Identify which cell holds the provided text, then report its [X, Y] central coordinate. 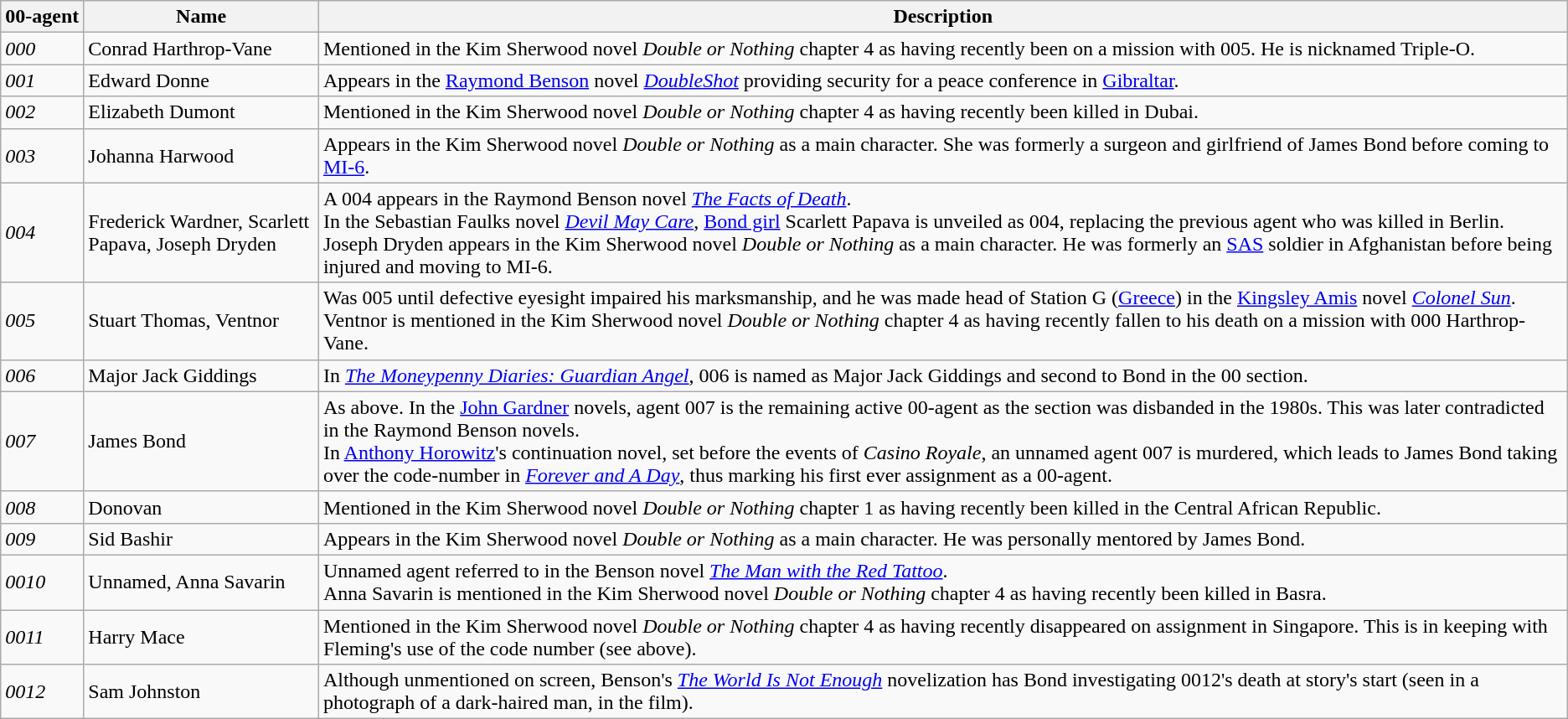
Mentioned in the Kim Sherwood novel Double or Nothing chapter 4 as having recently been killed in Dubai. [943, 112]
009 [42, 539]
Mentioned in the Kim Sherwood novel Double or Nothing chapter 4 as having recently been on a mission with 005. He is nicknamed Triple-O. [943, 49]
Unnamed, Anna Savarin [201, 582]
Major Jack Giddings [201, 375]
Johanna Harwood [201, 156]
Description [943, 17]
007 [42, 441]
Edward Donne [201, 80]
Elizabeth Dumont [201, 112]
Frederick Wardner, Scarlett Papava, Joseph Dryden [201, 233]
005 [42, 321]
008 [42, 507]
0012 [42, 692]
000 [42, 49]
00-agent [42, 17]
Appears in the Kim Sherwood novel Double or Nothing as a main character. He was personally mentored by James Bond. [943, 539]
Sid Bashir [201, 539]
002 [42, 112]
Donovan [201, 507]
Appears in the Raymond Benson novel DoubleShot providing security for a peace conference in Gibraltar. [943, 80]
006 [42, 375]
0010 [42, 582]
In The Moneypenny Diaries: Guardian Angel, 006 is named as Major Jack Giddings and second to Bond in the 00 section. [943, 375]
Name [201, 17]
Harry Mace [201, 637]
James Bond [201, 441]
Sam Johnston [201, 692]
Mentioned in the Kim Sherwood novel Double or Nothing chapter 1 as having recently been killed in the Central African Republic. [943, 507]
Conrad Harthrop-Vane [201, 49]
004 [42, 233]
Stuart Thomas, Ventnor [201, 321]
001 [42, 80]
003 [42, 156]
0011 [42, 637]
